Return the [x, y] coordinate for the center point of the cell that contains the specified text.  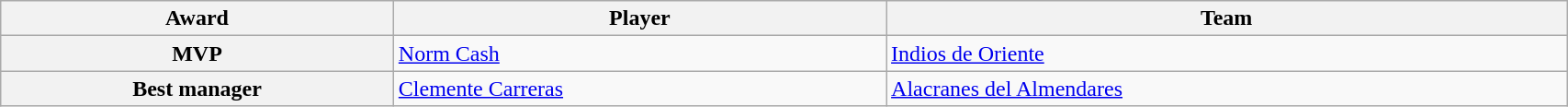
Norm Cash [639, 53]
Player [639, 18]
Clemente Carreras [639, 89]
Alacranes del Almendares [1227, 89]
MVP [197, 53]
Indios de Oriente [1227, 53]
Award [197, 18]
Team [1227, 18]
Best manager [197, 89]
